For the text-containing cell, return its midpoint in (x, y) coordinate format. 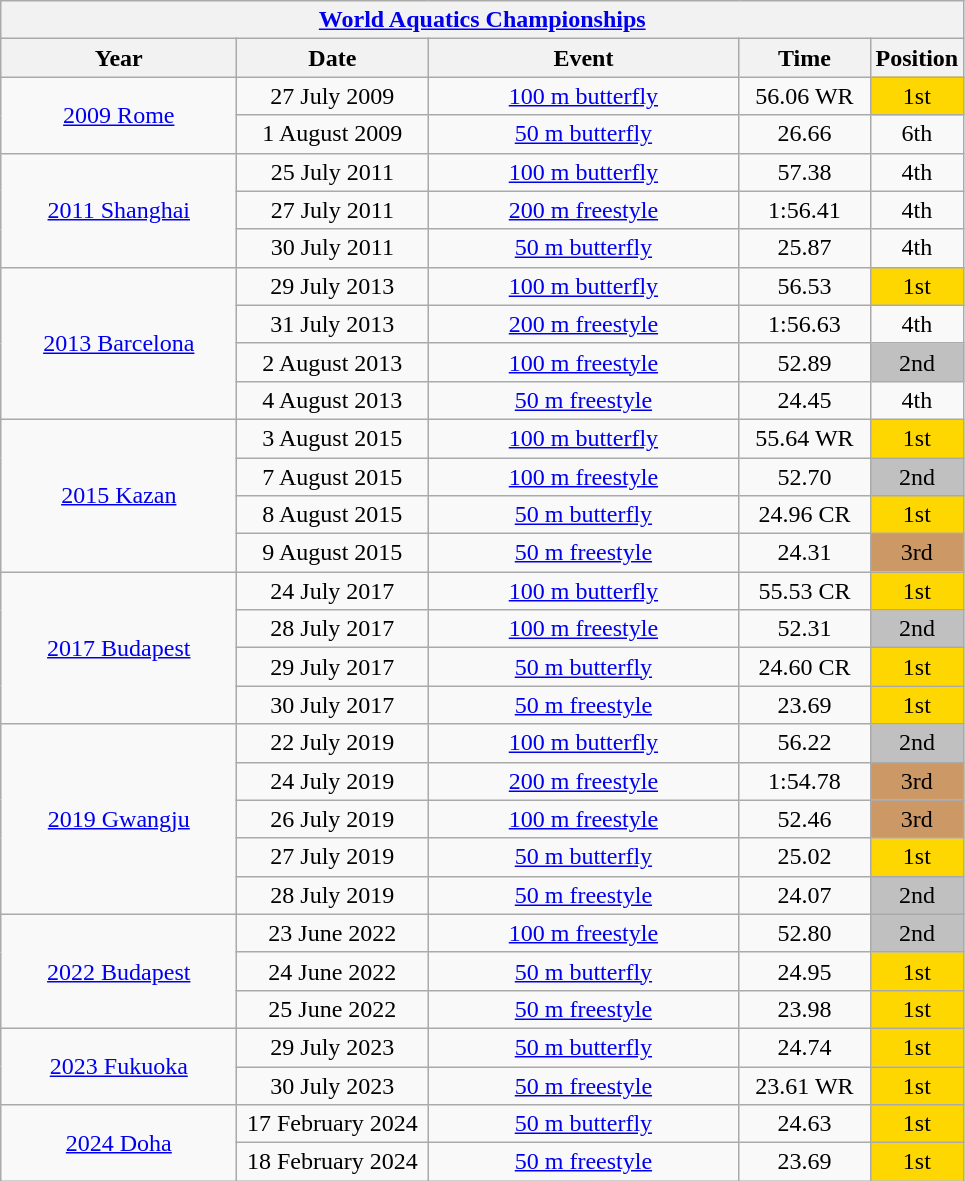
1:56.41 (804, 210)
24.31 (804, 553)
23.61 WR (804, 1085)
8 August 2015 (332, 515)
2015 Kazan (119, 495)
24.60 CR (804, 667)
55.64 WR (804, 438)
24 July 2017 (332, 591)
2022 Budapest (119, 971)
17 February 2024 (332, 1124)
24.63 (804, 1124)
2019 Gwangju (119, 819)
30 July 2017 (332, 705)
31 July 2013 (332, 324)
Event (584, 58)
27 July 2011 (332, 210)
18 February 2024 (332, 1162)
26 July 2019 (332, 819)
55.53 CR (804, 591)
30 July 2011 (332, 248)
56.22 (804, 743)
30 July 2023 (332, 1085)
23 June 2022 (332, 933)
26.66 (804, 134)
Position (917, 58)
2 August 2013 (332, 362)
2011 Shanghai (119, 210)
Date (332, 58)
25 June 2022 (332, 1009)
24 July 2019 (332, 781)
24.95 (804, 971)
25.02 (804, 857)
Year (119, 58)
52.46 (804, 819)
2024 Doha (119, 1143)
24 June 2022 (332, 971)
52.89 (804, 362)
24.96 CR (804, 515)
27 July 2009 (332, 96)
52.80 (804, 933)
29 July 2023 (332, 1047)
23.98 (804, 1009)
2009 Rome (119, 115)
4 August 2013 (332, 400)
56.06 WR (804, 96)
24.74 (804, 1047)
1:54.78 (804, 781)
57.38 (804, 172)
Time (804, 58)
World Aquatics Championships (482, 20)
24.45 (804, 400)
22 July 2019 (332, 743)
28 July 2019 (332, 895)
7 August 2015 (332, 477)
3 August 2015 (332, 438)
2013 Barcelona (119, 343)
6th (917, 134)
27 July 2019 (332, 857)
9 August 2015 (332, 553)
1:56.63 (804, 324)
29 July 2013 (332, 286)
1 August 2009 (332, 134)
29 July 2017 (332, 667)
25.87 (804, 248)
28 July 2017 (332, 629)
52.70 (804, 477)
24.07 (804, 895)
2017 Budapest (119, 648)
56.53 (804, 286)
25 July 2011 (332, 172)
2023 Fukuoka (119, 1066)
52.31 (804, 629)
